Find where the given text appears and provide that cell's center as (X, Y) coordinate. 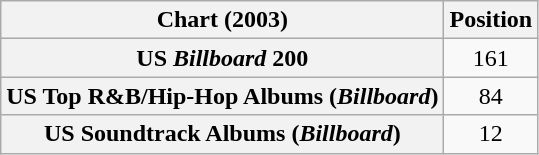
84 (491, 96)
US Top R&B/Hip-Hop Albums (Billboard) (222, 96)
12 (491, 134)
US Billboard 200 (222, 58)
Chart (2003) (222, 20)
Position (491, 20)
US Soundtrack Albums (Billboard) (222, 134)
161 (491, 58)
